Find where the given text appears and provide that cell's center as (X, Y) coordinate. 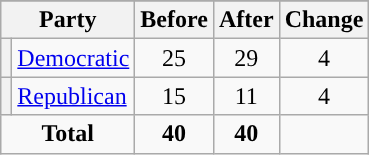
29 (246, 58)
Total (68, 134)
Change (324, 20)
11 (246, 96)
After (246, 20)
Party (68, 20)
Before (174, 20)
25 (174, 58)
15 (174, 96)
Republican (74, 96)
Democratic (74, 58)
